Scan for the cell matching the given text and deliver its (x, y) coordinate at center. 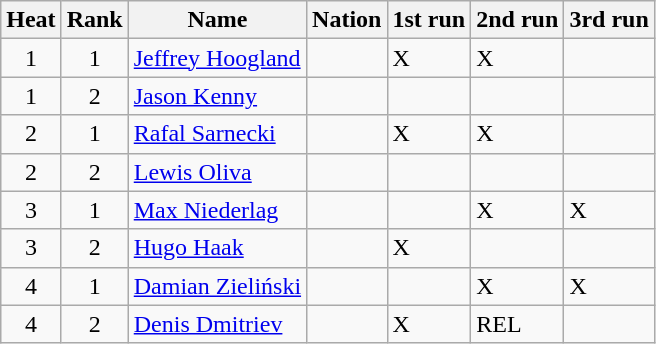
Damian Zieliński (217, 286)
Rank (94, 20)
Heat (31, 20)
3rd run (609, 20)
2nd run (518, 20)
Nation (347, 20)
Lewis Oliva (217, 172)
Hugo Haak (217, 248)
Jeffrey Hoogland (217, 58)
Jason Kenny (217, 96)
Max Niederlag (217, 210)
REL (518, 324)
Rafal Sarnecki (217, 134)
1st run (429, 20)
Name (217, 20)
Denis Dmitriev (217, 324)
